Extract the (X, Y) coordinate from the center of the cell holding the provided text.  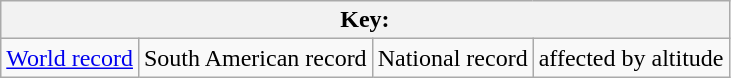
World record (70, 58)
South American record (255, 58)
National record (452, 58)
affected by altitude (631, 58)
Key: (365, 20)
